Locate the cell with the specified text and output its [X, Y] center coordinate. 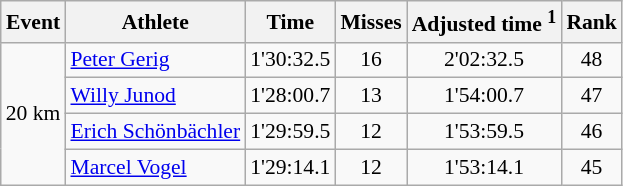
Marcel Vogel [155, 167]
Peter Gerig [155, 60]
1'29:14.1 [290, 167]
45 [592, 167]
1'53:59.5 [484, 132]
1'29:59.5 [290, 132]
Erich Schönbächler [155, 132]
Athlete [155, 22]
47 [592, 96]
2'02:32.5 [484, 60]
1'53:14.1 [484, 167]
1'30:32.5 [290, 60]
Time [290, 22]
1'28:00.7 [290, 96]
48 [592, 60]
Misses [370, 22]
46 [592, 132]
Willy Junod [155, 96]
16 [370, 60]
Rank [592, 22]
20 km [34, 113]
13 [370, 96]
Adjusted time 1 [484, 22]
Event [34, 22]
1'54:00.7 [484, 96]
